Search for the cell housing the specified text and yield its (x, y) center coordinate. 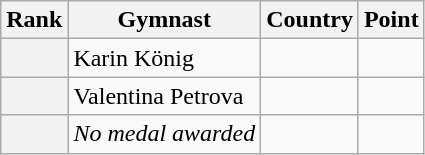
Karin König (164, 58)
No medal awarded (164, 134)
Country (310, 20)
Gymnast (164, 20)
Point (391, 20)
Rank (34, 20)
Valentina Petrova (164, 96)
